Search for the cell housing the specified text and yield its (X, Y) center coordinate. 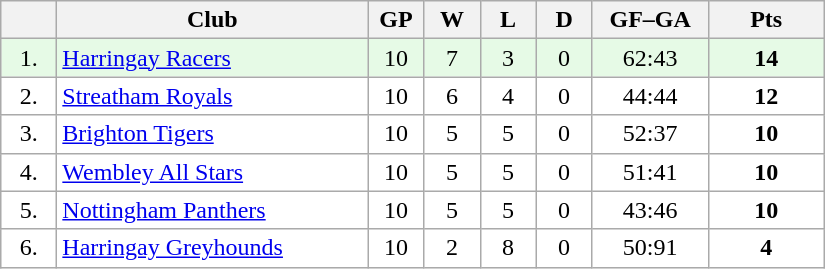
3 (508, 58)
Harringay Greyhounds (212, 248)
62:43 (650, 58)
51:41 (650, 172)
Wembley All Stars (212, 172)
3. (29, 134)
52:37 (650, 134)
L (508, 20)
2. (29, 96)
43:46 (650, 210)
W (452, 20)
Club (212, 20)
44:44 (650, 96)
6. (29, 248)
1. (29, 58)
Streatham Royals (212, 96)
6 (452, 96)
12 (766, 96)
GF–GA (650, 20)
Harringay Racers (212, 58)
GP (396, 20)
5. (29, 210)
Brighton Tigers (212, 134)
4. (29, 172)
D (564, 20)
50:91 (650, 248)
7 (452, 58)
Nottingham Panthers (212, 210)
8 (508, 248)
14 (766, 58)
2 (452, 248)
Pts (766, 20)
